Capture the cell that displays the provided text and extract its [x, y] central coordinate. 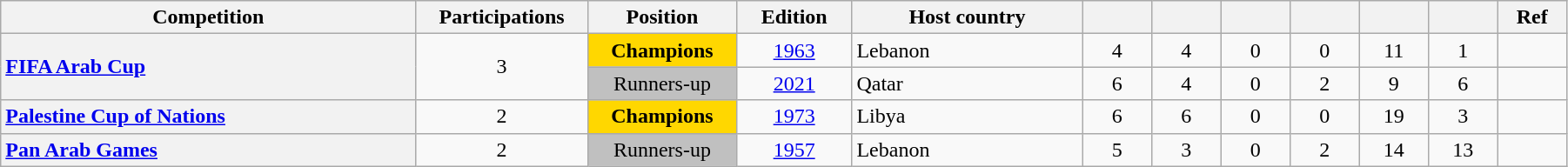
Participations [502, 17]
Host country [968, 17]
19 [1394, 117]
FIFA Arab Cup [209, 67]
Palestine Cup of Nations [209, 117]
Position [661, 17]
5 [1117, 150]
11 [1394, 50]
Edition [794, 17]
Ref [1532, 17]
1957 [794, 150]
Pan Arab Games [209, 150]
1973 [794, 117]
Qatar [968, 83]
Libya [968, 117]
Competition [209, 17]
1 [1463, 50]
1963 [794, 50]
9 [1394, 83]
14 [1394, 150]
2021 [794, 83]
13 [1463, 150]
